Return (X, Y) of the center of cell containing provided text 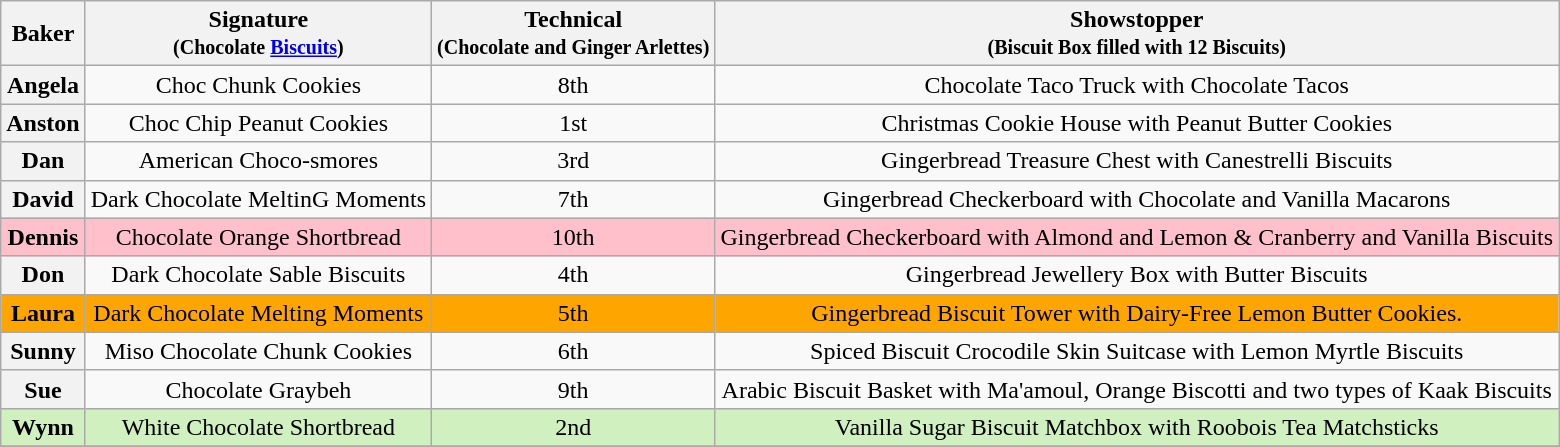
Signature(Chocolate Biscuits) (258, 34)
Don (43, 275)
Technical(Chocolate and Ginger Arlettes) (574, 34)
6th (574, 351)
Laura (43, 313)
Dark Chocolate Melting Moments (258, 313)
Gingerbread Treasure Chest with Canestrelli Biscuits (1137, 161)
Choc Chip Peanut Cookies (258, 123)
Dark Chocolate Sable Biscuits (258, 275)
Dan (43, 161)
Sue (43, 389)
Choc Chunk Cookies (258, 85)
American Choco-smores (258, 161)
Angela (43, 85)
7th (574, 199)
Chocolate Graybeh (258, 389)
9th (574, 389)
Gingerbread Checkerboard with Chocolate and Vanilla Macarons (1137, 199)
White Chocolate Shortbread (258, 427)
5th (574, 313)
3rd (574, 161)
Showstopper(Biscuit Box filled with 12 Biscuits) (1137, 34)
Miso Chocolate Chunk Cookies (258, 351)
Arabic Biscuit Basket with Ma'amoul, Orange Biscotti and two types of Kaak Biscuits (1137, 389)
Dennis (43, 237)
1st (574, 123)
Chocolate Taco Truck with Chocolate Tacos (1137, 85)
Wynn (43, 427)
Vanilla Sugar Biscuit Matchbox with Roobois Tea Matchsticks (1137, 427)
Gingerbread Checkerboard with Almond and Lemon & Cranberry and Vanilla Biscuits (1137, 237)
2nd (574, 427)
8th (574, 85)
Sunny (43, 351)
Spiced Biscuit Crocodile Skin Suitcase with Lemon Myrtle Biscuits (1137, 351)
Chocolate Orange Shortbread (258, 237)
Christmas Cookie House with Peanut Butter Cookies (1137, 123)
10th (574, 237)
Baker (43, 34)
Dark Chocolate MeltinG Moments (258, 199)
Anston (43, 123)
David (43, 199)
4th (574, 275)
Gingerbread Biscuit Tower with Dairy-Free Lemon Butter Cookies. (1137, 313)
Gingerbread Jewellery Box with Butter Biscuits (1137, 275)
